Pinpoint the cell where the given text exists, returning its [X, Y] midpoint coordinate. 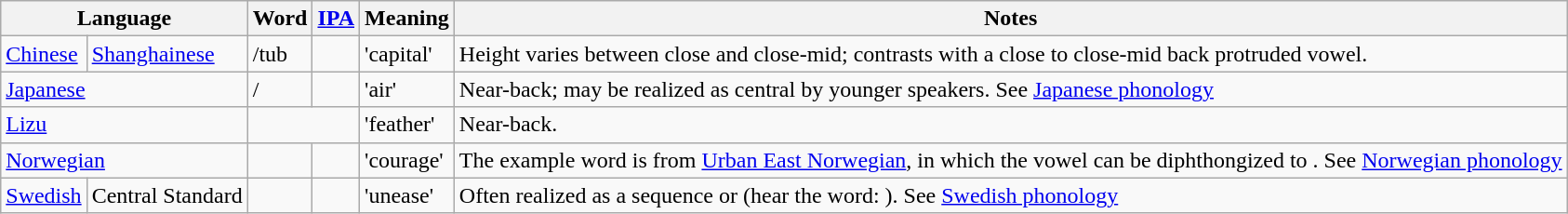
IPA [337, 19]
Central Standard [167, 195]
'feather' [407, 125]
/tub [280, 54]
'capital' [407, 54]
'unease' [407, 195]
Language [125, 19]
Near-back; may be realized as central by younger speakers. See Japanese phonology [1010, 89]
Japanese [125, 89]
'courage' [407, 160]
Shanghainese [167, 54]
Swedish [44, 195]
Often realized as a sequence or (hear the word: ). See Swedish phonology [1010, 195]
Height varies between close and close-mid; contrasts with a close to close-mid back protruded vowel. [1010, 54]
Chinese [44, 54]
Meaning [407, 19]
Near-back. [1010, 125]
Lizu [125, 125]
Notes [1010, 19]
/ [280, 89]
'air' [407, 89]
The example word is from Urban East Norwegian, in which the vowel can be diphthongized to . See Norwegian phonology [1010, 160]
Norwegian [125, 160]
Word [280, 19]
